Locate the cell with the specified text and output its [x, y] center coordinate. 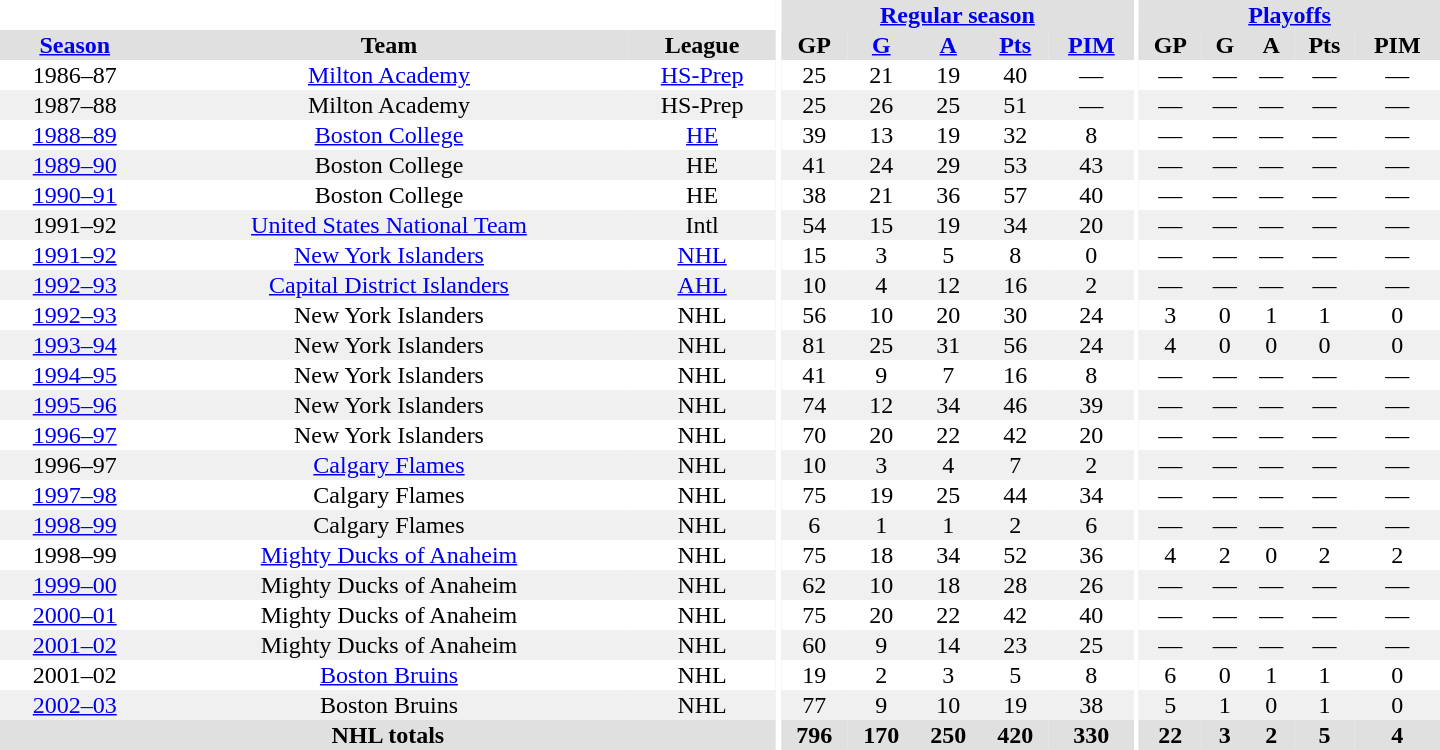
44 [1016, 495]
62 [814, 585]
74 [814, 405]
32 [1016, 135]
United States National Team [388, 225]
1994–95 [74, 375]
70 [814, 435]
Team [388, 45]
13 [882, 135]
Capital District Islanders [388, 285]
2002–03 [74, 705]
1995–96 [74, 405]
29 [948, 165]
1989–90 [74, 165]
1999–00 [74, 585]
Intl [702, 225]
1993–94 [74, 345]
23 [1016, 645]
1990–91 [74, 195]
14 [948, 645]
AHL [702, 285]
Season [74, 45]
250 [948, 735]
30 [1016, 315]
NHL totals [388, 735]
46 [1016, 405]
81 [814, 345]
330 [1092, 735]
Playoffs [1290, 15]
43 [1092, 165]
51 [1016, 105]
170 [882, 735]
2000–01 [74, 615]
1997–98 [74, 495]
420 [1016, 735]
31 [948, 345]
54 [814, 225]
League [702, 45]
77 [814, 705]
28 [1016, 585]
796 [814, 735]
53 [1016, 165]
1987–88 [74, 105]
Regular season [958, 15]
1986–87 [74, 75]
60 [814, 645]
1988–89 [74, 135]
52 [1016, 555]
57 [1016, 195]
